From the cell containing the given text, extract its center point as (X, Y) coordinate. 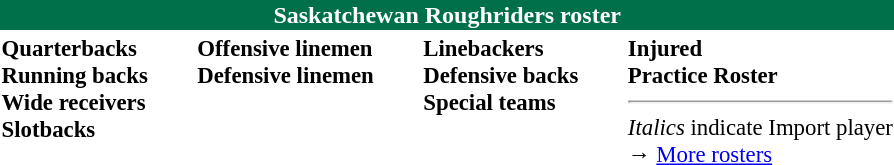
Saskatchewan Roughriders roster (447, 15)
